For the text-containing cell, return its midpoint in (X, Y) coordinate format. 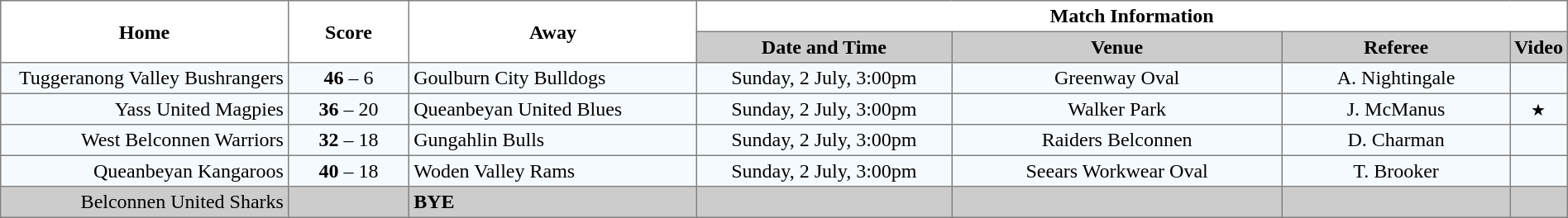
36 – 20 (349, 109)
Queanbeyan United Blues (552, 109)
J. McManus (1396, 109)
Belconnen United Sharks (144, 202)
Raiders Belconnen (1117, 140)
40 – 18 (349, 171)
Woden Valley Rams (552, 171)
Walker Park (1117, 109)
Referee (1396, 47)
Yass United Magpies (144, 109)
D. Charman (1396, 140)
Date and Time (824, 47)
46 – 6 (349, 78)
Venue (1117, 47)
Away (552, 31)
Score (349, 31)
T. Brooker (1396, 171)
Queanbeyan Kangaroos (144, 171)
Home (144, 31)
★ (1539, 109)
Seears Workwear Oval (1117, 171)
BYE (552, 202)
Video (1539, 47)
A. Nightingale (1396, 78)
Tuggeranong Valley Bushrangers (144, 78)
Greenway Oval (1117, 78)
Match Information (1131, 17)
Goulburn City Bulldogs (552, 78)
West Belconnen Warriors (144, 140)
Gungahlin Bulls (552, 140)
32 – 18 (349, 140)
